Search for the cell housing the specified text and yield its [x, y] center coordinate. 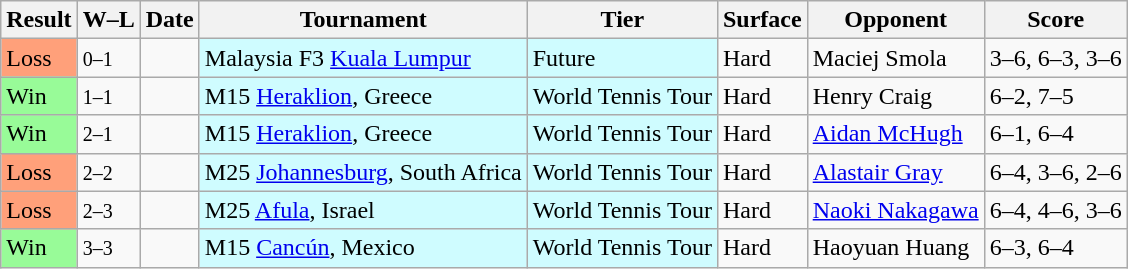
Haoyuan Huang [896, 248]
2–1 [108, 134]
Tier [622, 20]
6–1, 6–4 [1056, 134]
Surface [762, 20]
6–2, 7–5 [1056, 96]
3–6, 6–3, 3–6 [1056, 58]
M25 Johannesburg, South Africa [363, 172]
6–4, 3–6, 2–6 [1056, 172]
2–2 [108, 172]
Henry Craig [896, 96]
Score [1056, 20]
Tournament [363, 20]
Naoki Nakagawa [896, 210]
Future [622, 58]
3–3 [108, 248]
6–3, 6–4 [1056, 248]
1–1 [108, 96]
0–1 [108, 58]
Alastair Gray [896, 172]
W–L [108, 20]
Date [170, 20]
2–3 [108, 210]
Aidan McHugh [896, 134]
M25 Afula, Israel [363, 210]
6–4, 4–6, 3–6 [1056, 210]
Malaysia F3 Kuala Lumpur [363, 58]
Result [39, 20]
Maciej Smola [896, 58]
M15 Cancún, Mexico [363, 248]
Opponent [896, 20]
